Output the [x, y] coordinate of the center of the cell containing the given text.  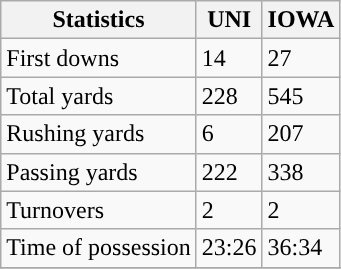
27 [301, 58]
First downs [99, 58]
228 [229, 96]
36:34 [301, 248]
Passing yards [99, 172]
UNI [229, 20]
23:26 [229, 248]
207 [301, 134]
6 [229, 134]
Time of possession [99, 248]
Total yards [99, 96]
Statistics [99, 20]
545 [301, 96]
222 [229, 172]
Rushing yards [99, 134]
Turnovers [99, 210]
338 [301, 172]
IOWA [301, 20]
14 [229, 58]
